Identify which cell holds the provided text, then report its [x, y] central coordinate. 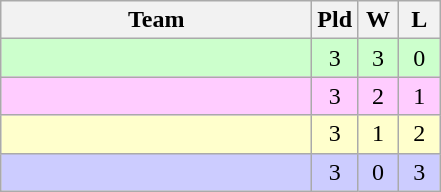
Pld [335, 20]
L [420, 20]
W [378, 20]
Team [156, 20]
